Pinpoint the cell where the given text exists, returning its (X, Y) midpoint coordinate. 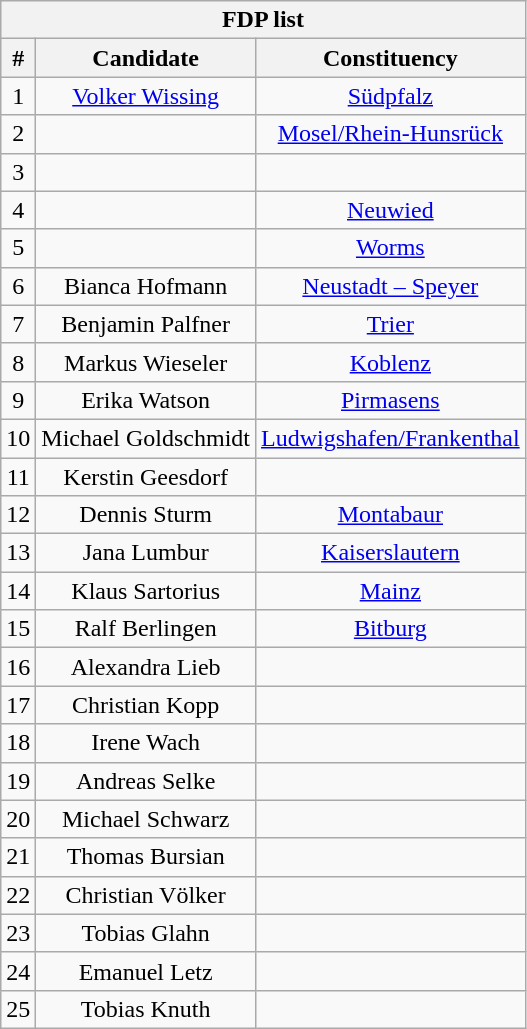
Constituency (391, 58)
7 (18, 324)
Pirmasens (391, 400)
Bitburg (391, 629)
16 (18, 667)
Kerstin Geesdorf (146, 477)
FDP list (263, 20)
1 (18, 96)
Mainz (391, 591)
17 (18, 705)
3 (18, 172)
Neustadt – Speyer (391, 286)
Christian Völker (146, 895)
21 (18, 857)
Thomas Bursian (146, 857)
Klaus Sartorius (146, 591)
Irene Wach (146, 743)
# (18, 58)
10 (18, 438)
23 (18, 933)
Alexandra Lieb (146, 667)
Trier (391, 324)
Candidate (146, 58)
8 (18, 362)
12 (18, 515)
Koblenz (391, 362)
6 (18, 286)
15 (18, 629)
Südpfalz (391, 96)
Worms (391, 248)
Ludwigshafen/Frankenthal (391, 438)
Mosel/Rhein-Hunsrück (391, 134)
19 (18, 781)
13 (18, 553)
Volker Wissing (146, 96)
5 (18, 248)
22 (18, 895)
Tobias Glahn (146, 933)
Christian Kopp (146, 705)
Dennis Sturm (146, 515)
Andreas Selke (146, 781)
Tobias Knuth (146, 1009)
Michael Schwarz (146, 819)
24 (18, 971)
Markus Wieseler (146, 362)
25 (18, 1009)
14 (18, 591)
2 (18, 134)
9 (18, 400)
20 (18, 819)
Neuwied (391, 210)
4 (18, 210)
Kaiserslautern (391, 553)
Erika Watson (146, 400)
Emanuel Letz (146, 971)
Ralf Berlingen (146, 629)
Montabaur (391, 515)
Bianca Hofmann (146, 286)
18 (18, 743)
Jana Lumbur (146, 553)
11 (18, 477)
Michael Goldschmidt (146, 438)
Benjamin Palfner (146, 324)
